Provide the (x, y) coordinate of the cell's center where the given text is located.  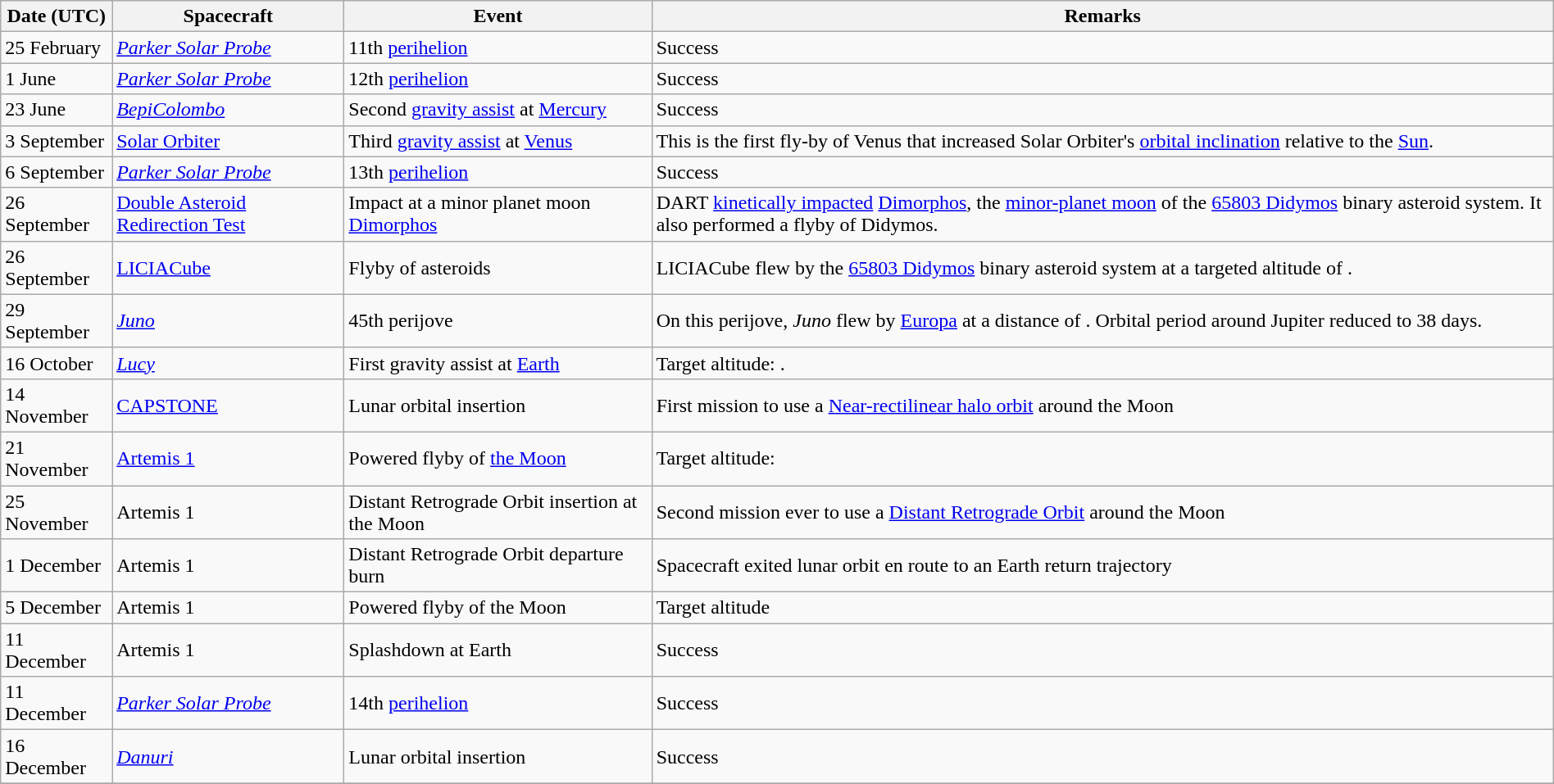
Distant Retrograde Orbit insertion at the Moon (498, 511)
LICIACube flew by the 65803 Didymos binary asteroid system at a targeted altitude of . (1102, 267)
11th perihelion (498, 48)
1 December (57, 565)
5 December (57, 608)
Event (498, 16)
On this perijove, Juno flew by Europa at a distance of . Orbital period around Jupiter reduced to 38 days. (1102, 321)
Spacecraft (228, 16)
Target altitude: . (1102, 363)
Target altitude (1102, 608)
14th perihelion (498, 703)
6 September (57, 172)
Lucy (228, 363)
23 June (57, 110)
3 September (57, 141)
Remarks (1102, 16)
Impact at a minor planet moon Dimorphos (498, 215)
LICIACube (228, 267)
Spacecraft exited lunar orbit en route to an Earth return trajectory (1102, 565)
16 October (57, 363)
Second gravity assist at Mercury (498, 110)
Target altitude: (1102, 459)
Double Asteroid Redirection Test (228, 215)
DART kinetically impacted Dimorphos, the minor-planet moon of the 65803 Didymos binary asteroid system. It also performed a flyby of Didymos. (1102, 215)
CAPSTONE (228, 405)
29 September (57, 321)
25 February (57, 48)
First gravity assist at Earth (498, 363)
Date (UTC) (57, 16)
1 June (57, 79)
Distant Retrograde Orbit departure burn (498, 565)
Splashdown at Earth (498, 650)
Second mission ever to use a Distant Retrograde Orbit around the Moon (1102, 511)
This is the first fly-by of Venus that increased Solar Orbiter's orbital inclination relative to the Sun. (1102, 141)
Solar Orbiter (228, 141)
13th perihelion (498, 172)
Third gravity assist at Venus (498, 141)
BepiColombo (228, 110)
Flyby of asteroids (498, 267)
45th perijove (498, 321)
25 November (57, 511)
16 December (57, 757)
Danuri (228, 757)
21 November (57, 459)
12th perihelion (498, 79)
14 November (57, 405)
First mission to use a Near-rectilinear halo orbit around the Moon (1102, 405)
Juno (228, 321)
